For the text-containing cell, return its midpoint in [x, y] coordinate format. 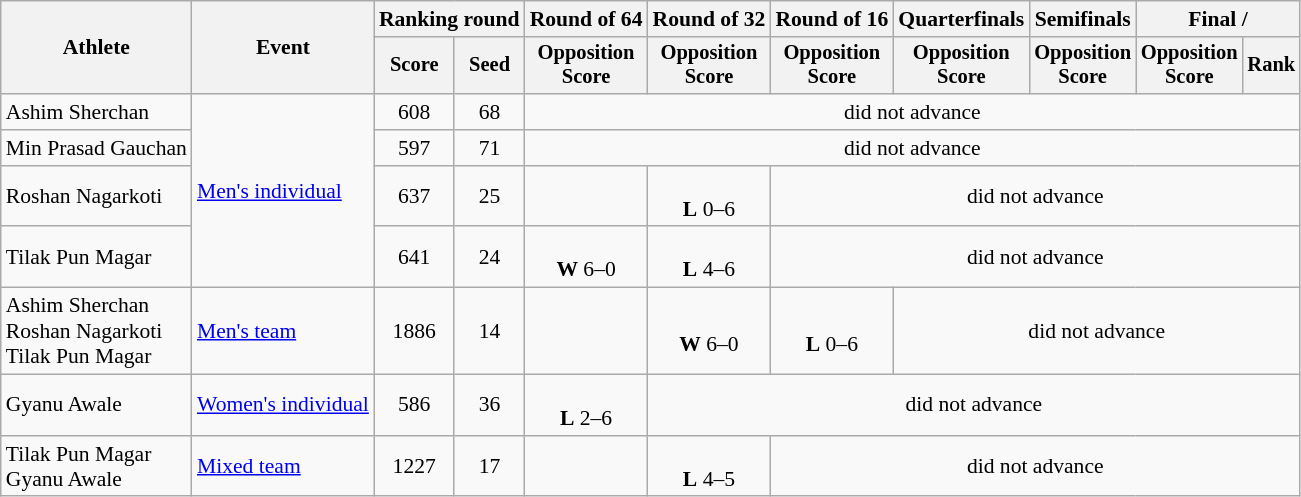
25 [489, 196]
Round of 32 [710, 19]
Athlete [96, 48]
14 [489, 332]
Roshan Nagarkoti [96, 196]
Event [283, 48]
Ranking round [450, 19]
Rank [1271, 66]
Tilak Pun MagarGyanu Awale [96, 466]
Gyanu Awale [96, 406]
1886 [414, 332]
586 [414, 406]
Quarterfinals [961, 19]
Men's individual [283, 191]
Mixed team [283, 466]
L 4–6 [710, 258]
36 [489, 406]
Final / [1218, 19]
Round of 16 [832, 19]
597 [414, 148]
17 [489, 466]
Ashim SherchanRoshan NagarkotiTilak Pun Magar [96, 332]
Round of 64 [586, 19]
Seed [489, 66]
68 [489, 112]
L 2–6 [586, 406]
637 [414, 196]
L 4–5 [710, 466]
1227 [414, 466]
Men's team [283, 332]
Min Prasad Gauchan [96, 148]
641 [414, 258]
Semifinals [1082, 19]
24 [489, 258]
608 [414, 112]
Tilak Pun Magar [96, 258]
Score [414, 66]
Ashim Sherchan [96, 112]
Women's individual [283, 406]
71 [489, 148]
